Output the [X, Y] coordinate of the center of the cell containing the given text.  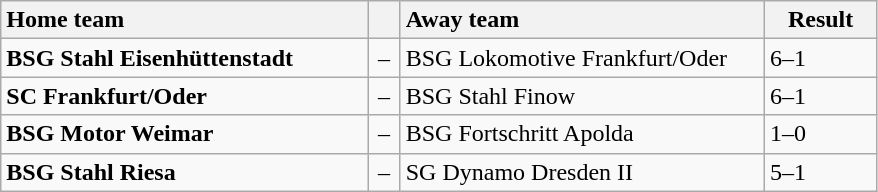
BSG Stahl Finow [582, 96]
1–0 [820, 134]
BSG Stahl Eisenhüttenstadt [184, 58]
5–1 [820, 172]
BSG Motor Weimar [184, 134]
Home team [184, 20]
BSG Lokomotive Frankfurt/Oder [582, 58]
BSG Stahl Riesa [184, 172]
BSG Fortschritt Apolda [582, 134]
SG Dynamo Dresden II [582, 172]
Away team [582, 20]
SC Frankfurt/Oder [184, 96]
Result [820, 20]
